For the text-containing cell, return its midpoint in [x, y] coordinate format. 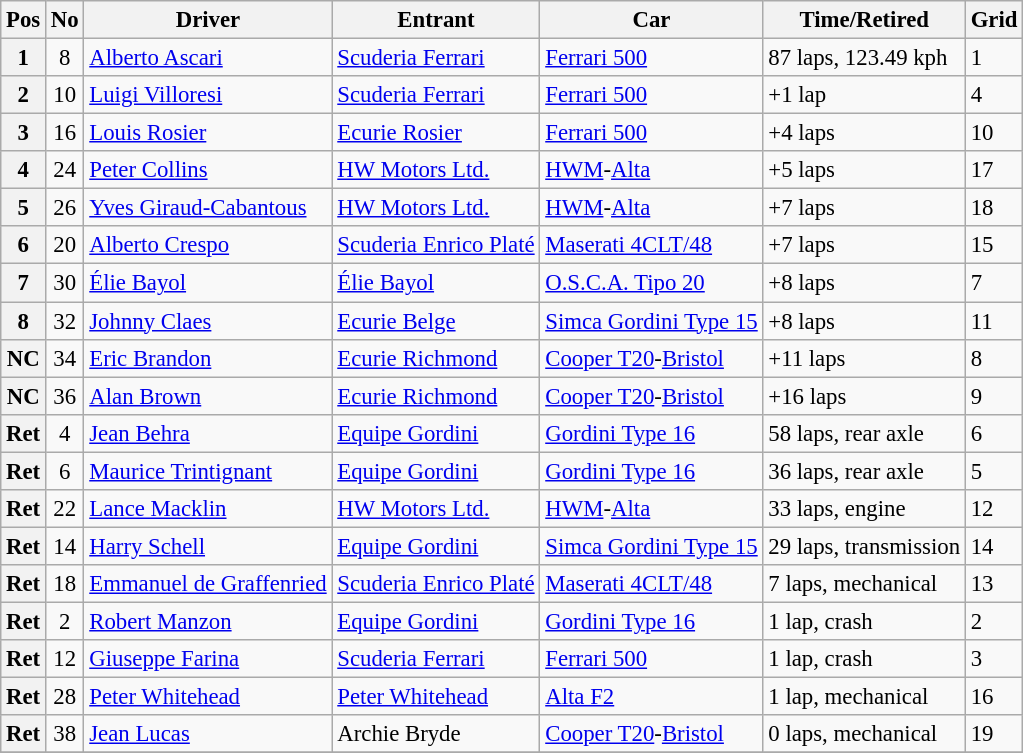
36 [65, 396]
33 laps, engine [864, 509]
Archie Bryde [436, 734]
Driver [208, 20]
+1 lap [864, 95]
20 [65, 245]
Alta F2 [652, 697]
38 [65, 734]
26 [65, 208]
Johnny Claes [208, 321]
+5 laps [864, 170]
No [65, 20]
17 [994, 170]
Time/Retired [864, 20]
24 [65, 170]
Ecurie Rosier [436, 133]
Jean Behra [208, 433]
11 [994, 321]
28 [65, 697]
29 laps, transmission [864, 546]
Lance Macklin [208, 509]
Jean Lucas [208, 734]
Pos [24, 20]
Alberto Ascari [208, 58]
Alberto Crespo [208, 245]
7 laps, mechanical [864, 584]
19 [994, 734]
O.S.C.A. Tipo 20 [652, 283]
32 [65, 321]
22 [65, 509]
9 [994, 396]
Emmanuel de Graffenried [208, 584]
+4 laps [864, 133]
15 [994, 245]
36 laps, rear axle [864, 471]
58 laps, rear axle [864, 433]
1 lap, mechanical [864, 697]
Eric Brandon [208, 358]
0 laps, mechanical [864, 734]
Giuseppe Farina [208, 659]
Car [652, 20]
Robert Manzon [208, 621]
+16 laps [864, 396]
Grid [994, 20]
Yves Giraud-Cabantous [208, 208]
34 [65, 358]
Ecurie Belge [436, 321]
Entrant [436, 20]
Peter Collins [208, 170]
Harry Schell [208, 546]
Alan Brown [208, 396]
+11 laps [864, 358]
Louis Rosier [208, 133]
87 laps, 123.49 kph [864, 58]
Maurice Trintignant [208, 471]
Luigi Villoresi [208, 95]
30 [65, 283]
13 [994, 584]
